Output the (x, y) coordinate of the center of the cell containing the given text.  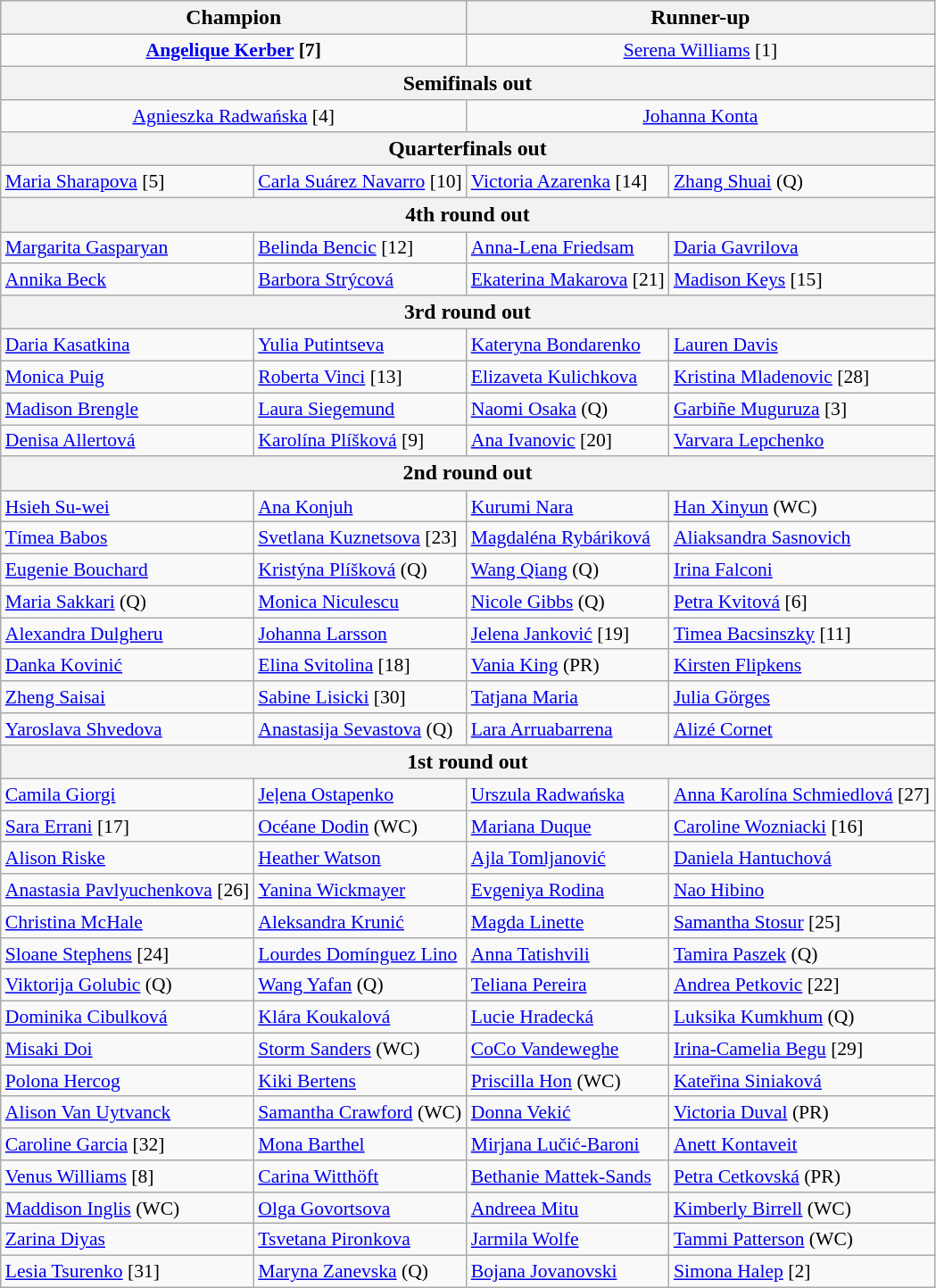
Evgeniya Rodina (567, 890)
Nao Hibino (801, 890)
Carina Witthöft (360, 1176)
Ajla Tomljanović (567, 859)
Irina-Camelia Begu [29] (801, 1050)
Kateryna Bondarenko (567, 345)
Anastasija Sevastova (Q) (360, 729)
Heather Watson (360, 859)
Aleksandra Krunić (360, 922)
Teliana Pereira (567, 985)
Zhang Shuai (Q) (801, 182)
Anett Kontaveit (801, 1144)
Victoria Azarenka [14] (567, 182)
Nicole Gibbs (Q) (567, 602)
Daria Kasatkina (128, 345)
Lara Arruabarrena (567, 729)
Ekaterina Makarova [21] (567, 280)
Urszula Radwańska (567, 795)
Wang Yafan (Q) (360, 985)
Alexandra Dulgheru (128, 634)
Priscilla Hon (WC) (567, 1081)
3rd round out (468, 312)
Madison Keys [15] (801, 280)
Barbora Strýcová (360, 280)
Tsvetana Pironkova (360, 1240)
Anastasia Pavlyuchenkova [26] (128, 890)
Polona Hercog (128, 1081)
Semifinals out (468, 84)
Kimberly Birrell (WC) (801, 1209)
Yaroslava Shvedova (128, 729)
Maria Sakkari (Q) (128, 602)
Hsieh Su-wei (128, 507)
Monica Niculescu (360, 602)
Eugenie Bouchard (128, 570)
Johanna Larsson (360, 634)
Tamira Paszek (Q) (801, 954)
Irina Falconi (801, 570)
Quarterfinals out (468, 149)
Ana Ivanovic [20] (567, 441)
Océane Dodin (WC) (360, 827)
Danka Kovinić (128, 666)
Ana Konjuh (360, 507)
Samantha Crawford (WC) (360, 1113)
Wang Qiang (Q) (567, 570)
4th round out (468, 215)
Sloane Stephens [24] (128, 954)
Laura Siegemund (360, 409)
Serena Williams [1] (700, 51)
Zheng Saisai (128, 697)
Mona Barthel (360, 1144)
Olga Govortsova (360, 1209)
Lucie Hradecká (567, 1018)
Runner-up (700, 18)
Elizaveta Kulichkova (567, 378)
CoCo Vandeweghe (567, 1050)
Agnieszka Radwańska [4] (234, 117)
Magdaléna Rybáriková (567, 538)
Yulia Putintseva (360, 345)
Anna-Lena Friedsam (567, 248)
Magda Linette (567, 922)
Aliaksandra Sasnovich (801, 538)
Tammi Patterson (WC) (801, 1240)
Daria Gavrilova (801, 248)
Bethanie Mattek-Sands (567, 1176)
Christina McHale (128, 922)
Klára Koukalová (360, 1018)
Roberta Vinci [13] (360, 378)
Angelique Kerber [7] (234, 51)
Garbiñe Muguruza [3] (801, 409)
Maryna Zanevska (Q) (360, 1272)
Sara Errani [17] (128, 827)
Jeļena Ostapenko (360, 795)
Kristýna Plíšková (Q) (360, 570)
Yanina Wickmayer (360, 890)
Lesia Tsurenko [31] (128, 1272)
Julia Görges (801, 697)
Alison Van Uytvanck (128, 1113)
Mirjana Lučić-Baroni (567, 1144)
Zarina Diyas (128, 1240)
Jelena Janković [19] (567, 634)
Anna Tatishvili (567, 954)
Tatjana Maria (567, 697)
Anna Karolína Schmiedlová [27] (801, 795)
Maria Sharapova [5] (128, 182)
Kateřina Siniaková (801, 1081)
Jarmila Wolfe (567, 1240)
Petra Cetkovská (PR) (801, 1176)
Misaki Doi (128, 1050)
Annika Beck (128, 280)
Bojana Jovanovski (567, 1272)
Kristina Mladenovic [28] (801, 378)
Madison Brengle (128, 409)
Kiki Bertens (360, 1081)
Petra Kvitová [6] (801, 602)
Caroline Wozniacki [16] (801, 827)
Dominika Cibulková (128, 1018)
Champion (234, 18)
Viktorija Golubic (Q) (128, 985)
Luksika Kumkhum (Q) (801, 1018)
Margarita Gasparyan (128, 248)
Simona Halep [2] (801, 1272)
Carla Suárez Navarro [10] (360, 182)
Johanna Konta (700, 117)
Venus Williams [8] (128, 1176)
Lauren Davis (801, 345)
Varvara Lepchenko (801, 441)
Sabine Lisicki [30] (360, 697)
Belinda Bencic [12] (360, 248)
2nd round out (468, 474)
Alizé Cornet (801, 729)
Samantha Stosur [25] (801, 922)
Storm Sanders (WC) (360, 1050)
Vania King (PR) (567, 666)
Andrea Petkovic [22] (801, 985)
Naomi Osaka (Q) (567, 409)
Karolína Plíšková [9] (360, 441)
Andreea Mitu (567, 1209)
Han Xinyun (WC) (801, 507)
Lourdes Domínguez Lino (360, 954)
Alison Riske (128, 859)
Victoria Duval (PR) (801, 1113)
Camila Giorgi (128, 795)
Denisa Allertová (128, 441)
Svetlana Kuznetsova [23] (360, 538)
Daniela Hantuchová (801, 859)
Timea Bacsinszky [11] (801, 634)
Maddison Inglis (WC) (128, 1209)
Tímea Babos (128, 538)
Monica Puig (128, 378)
Caroline Garcia [32] (128, 1144)
Mariana Duque (567, 827)
Kurumi Nara (567, 507)
Elina Svitolina [18] (360, 666)
1st round out (468, 762)
Donna Vekić (567, 1113)
Kirsten Flipkens (801, 666)
